Return the [X, Y] coordinate for the center point of the cell that contains the specified text.  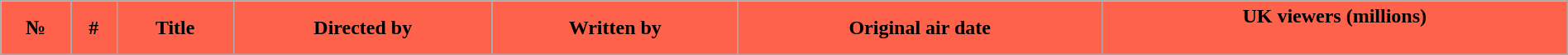
Written by [615, 28]
# [94, 28]
Directed by [362, 28]
Original air date [920, 28]
UK viewers (millions) [1335, 28]
№ [36, 28]
Title [175, 28]
